Return [x, y] of the center of cell containing provided text 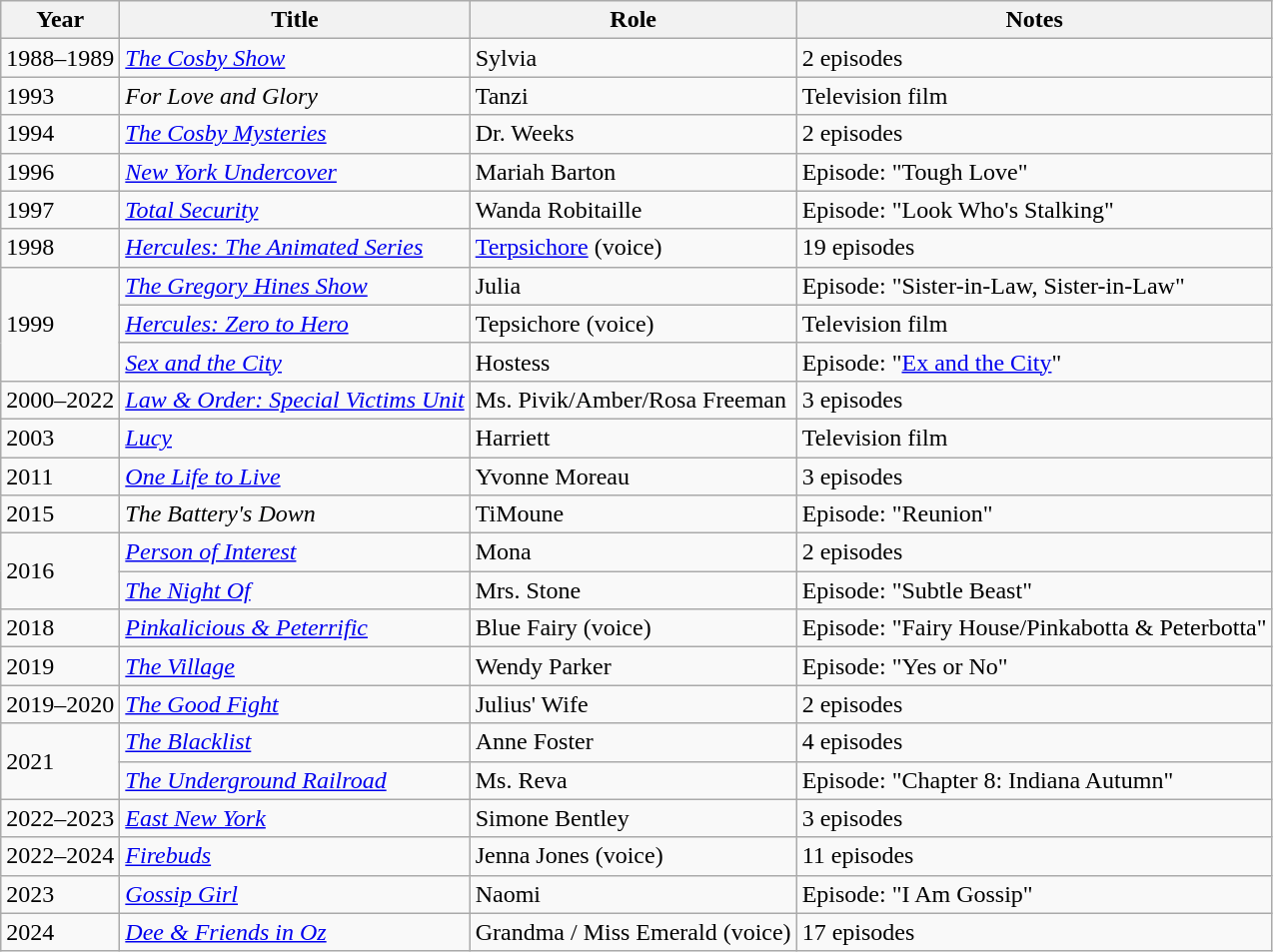
Dr. Weeks [634, 134]
Notes [1034, 20]
Gossip Girl [295, 894]
Episode: "Look Who's Stalking" [1034, 210]
The Cosby Mysteries [295, 134]
Total Security [295, 210]
11 episodes [1034, 856]
Episode: "Reunion" [1034, 514]
Episode: "Subtle Beast" [1034, 590]
Tepsichore (voice) [634, 324]
2024 [60, 932]
New York Undercover [295, 172]
The Blacklist [295, 742]
Julia [634, 286]
Mariah Barton [634, 172]
2015 [60, 514]
Julius' Wife [634, 704]
Dee & Friends in Oz [295, 932]
2019 [60, 666]
1988–1989 [60, 58]
Person of Interest [295, 552]
2021 [60, 761]
Year [60, 20]
Tanzi [634, 96]
2000–2022 [60, 400]
Lucy [295, 438]
17 episodes [1034, 932]
19 episodes [1034, 248]
Hercules: Zero to Hero [295, 324]
2011 [60, 476]
The Good Fight [295, 704]
Yvonne Moreau [634, 476]
2016 [60, 571]
Wendy Parker [634, 666]
2022–2024 [60, 856]
East New York [295, 818]
1993 [60, 96]
For Love and Glory [295, 96]
The Village [295, 666]
Episode: "I Am Gossip" [1034, 894]
1999 [60, 324]
Firebuds [295, 856]
Episode: "Fairy House/Pinkabotta & Peterbotta" [1034, 628]
One Life to Live [295, 476]
Mona [634, 552]
Law & Order: Special Victims Unit [295, 400]
2003 [60, 438]
Episode: "Tough Love" [1034, 172]
4 episodes [1034, 742]
2022–2023 [60, 818]
Anne Foster [634, 742]
Grandma / Miss Emerald (voice) [634, 932]
2023 [60, 894]
TiMoune [634, 514]
Naomi [634, 894]
Harriett [634, 438]
Episode: "Chapter 8: Indiana Autumn" [1034, 780]
Title [295, 20]
Jenna Jones (voice) [634, 856]
1994 [60, 134]
Episode: "Sister-in-Law, Sister-in-Law" [1034, 286]
The Cosby Show [295, 58]
Episode: "Yes or No" [1034, 666]
Ms. Reva [634, 780]
Wanda Robitaille [634, 210]
Terpsichore (voice) [634, 248]
Mrs. Stone [634, 590]
The Underground Railroad [295, 780]
Sex and the City [295, 362]
Pinkalicious & Peterrific [295, 628]
The Gregory Hines Show [295, 286]
2019–2020 [60, 704]
Blue Fairy (voice) [634, 628]
Role [634, 20]
Hostess [634, 362]
1996 [60, 172]
The Night Of [295, 590]
Hercules: The Animated Series [295, 248]
Sylvia [634, 58]
Ms. Pivik/Amber/Rosa Freeman [634, 400]
1997 [60, 210]
2018 [60, 628]
1998 [60, 248]
The Battery's Down [295, 514]
Simone Bentley [634, 818]
Episode: "Ex and the City" [1034, 362]
